Output the [X, Y] coordinate of the center of the cell containing the given text.  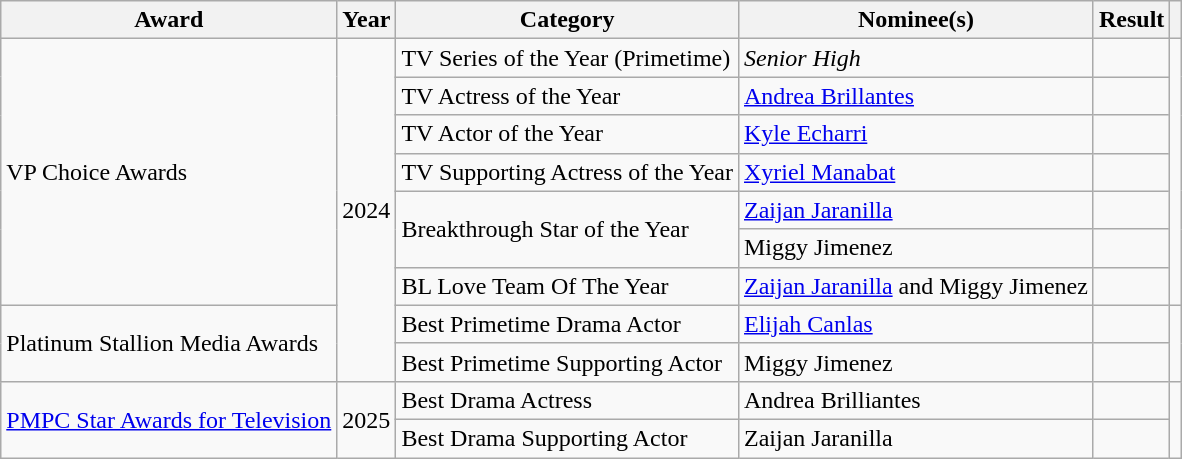
PMPC Star Awards for Television [169, 419]
2025 [366, 419]
Best Drama Supporting Actor [568, 438]
Breakthrough Star of the Year [568, 229]
Best Drama Actress [568, 400]
VP Choice Awards [169, 172]
Elijah Canlas [916, 324]
Nominee(s) [916, 20]
Award [169, 20]
Category [568, 20]
Kyle Echarri [916, 134]
BL Love Team Of The Year [568, 286]
TV Supporting Actress of the Year [568, 172]
Best Primetime Supporting Actor [568, 362]
Xyriel Manabat [916, 172]
Senior High [916, 58]
TV Actress of the Year [568, 96]
2024 [366, 210]
Year [366, 20]
TV Actor of the Year [568, 134]
Andrea Brillantes [916, 96]
Platinum Stallion Media Awards [169, 343]
Best Primetime Drama Actor [568, 324]
TV Series of the Year (Primetime) [568, 58]
Andrea Brilliantes [916, 400]
Result [1131, 20]
Zaijan Jaranilla and Miggy Jimenez [916, 286]
